For the text-containing cell, return its midpoint in [x, y] coordinate format. 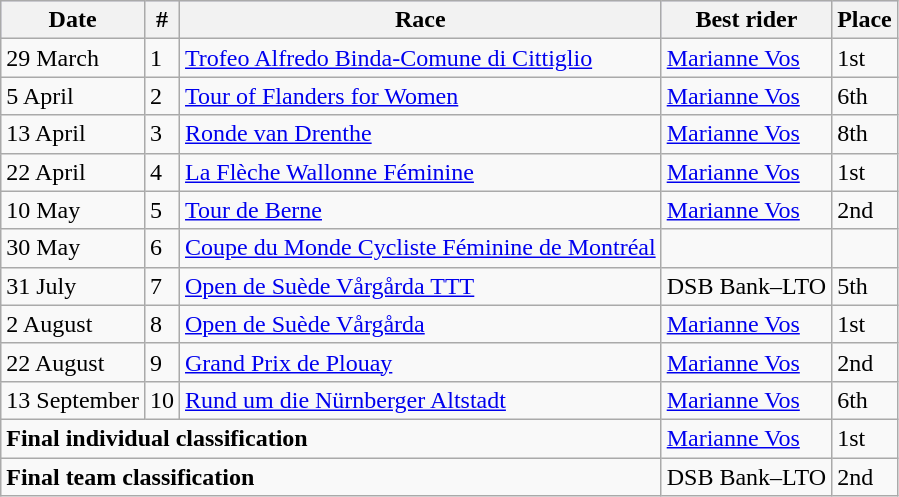
Final individual classification [331, 438]
2 August [73, 324]
Open de Suède Vårgårda [421, 324]
10 [162, 400]
8 [162, 324]
Date [73, 20]
Coupe du Monde Cycliste Féminine de Montréal [421, 248]
31 July [73, 286]
30 May [73, 248]
13 April [73, 134]
7 [162, 286]
10 May [73, 210]
Race [421, 20]
4 [162, 172]
3 [162, 134]
Rund um die Nürnberger Altstadt [421, 400]
La Flèche Wallonne Féminine [421, 172]
5th [865, 286]
5 [162, 210]
22 April [73, 172]
22 August [73, 362]
6 [162, 248]
Ronde van Drenthe [421, 134]
Grand Prix de Plouay [421, 362]
Trofeo Alfredo Binda-Comune di Cittiglio [421, 58]
1 [162, 58]
Best rider [746, 20]
Tour de Berne [421, 210]
Open de Suède Vårgårda TTT [421, 286]
8th [865, 134]
Place [865, 20]
9 [162, 362]
5 April [73, 96]
Tour of Flanders for Women [421, 96]
13 September [73, 400]
29 March [73, 58]
# [162, 20]
2 [162, 96]
Final team classification [331, 477]
